Locate the cell with the specified text and output its (X, Y) center coordinate. 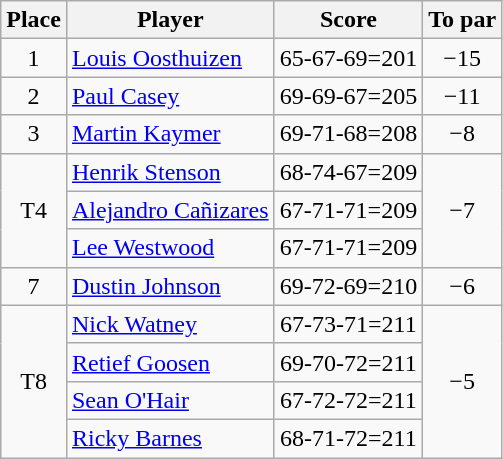
Dustin Johnson (170, 286)
Score (348, 20)
Lee Westwood (170, 248)
67-73-71=211 (348, 324)
Martin Kaymer (170, 134)
Sean O'Hair (170, 400)
−5 (462, 381)
68-74-67=209 (348, 172)
69-72-69=210 (348, 286)
Nick Watney (170, 324)
Retief Goosen (170, 362)
To par (462, 20)
Place (34, 20)
−8 (462, 134)
3 (34, 134)
Player (170, 20)
−11 (462, 96)
69-70-72=211 (348, 362)
Ricky Barnes (170, 438)
2 (34, 96)
−7 (462, 210)
67-72-72=211 (348, 400)
7 (34, 286)
Paul Casey (170, 96)
Louis Oosthuizen (170, 58)
T8 (34, 381)
69-71-68=208 (348, 134)
T4 (34, 210)
−15 (462, 58)
65-67-69=201 (348, 58)
−6 (462, 286)
Henrik Stenson (170, 172)
69-69-67=205 (348, 96)
1 (34, 58)
68-71-72=211 (348, 438)
Alejandro Cañizares (170, 210)
